Provide the [X, Y] coordinate of the cell's center where the given text is located.  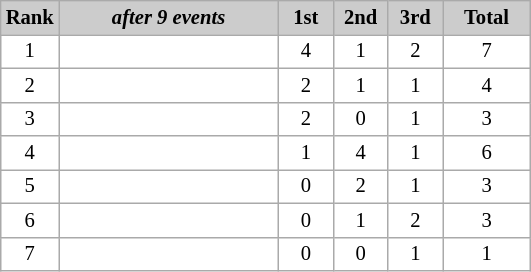
Rank [30, 17]
3rd [416, 17]
1st [306, 17]
Total [487, 17]
5 [30, 186]
after 9 events [169, 17]
2nd [360, 17]
